Locate the cell with the specified text and output its (x, y) center coordinate. 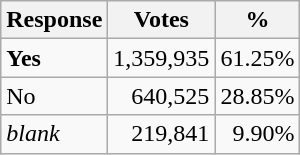
Votes (162, 20)
No (54, 96)
Response (54, 20)
1,359,935 (162, 58)
blank (54, 134)
9.90% (258, 134)
61.25% (258, 58)
28.85% (258, 96)
640,525 (162, 96)
Yes (54, 58)
219,841 (162, 134)
% (258, 20)
